Detect which cell encompasses the target text, then output its (X, Y) center coordinate. 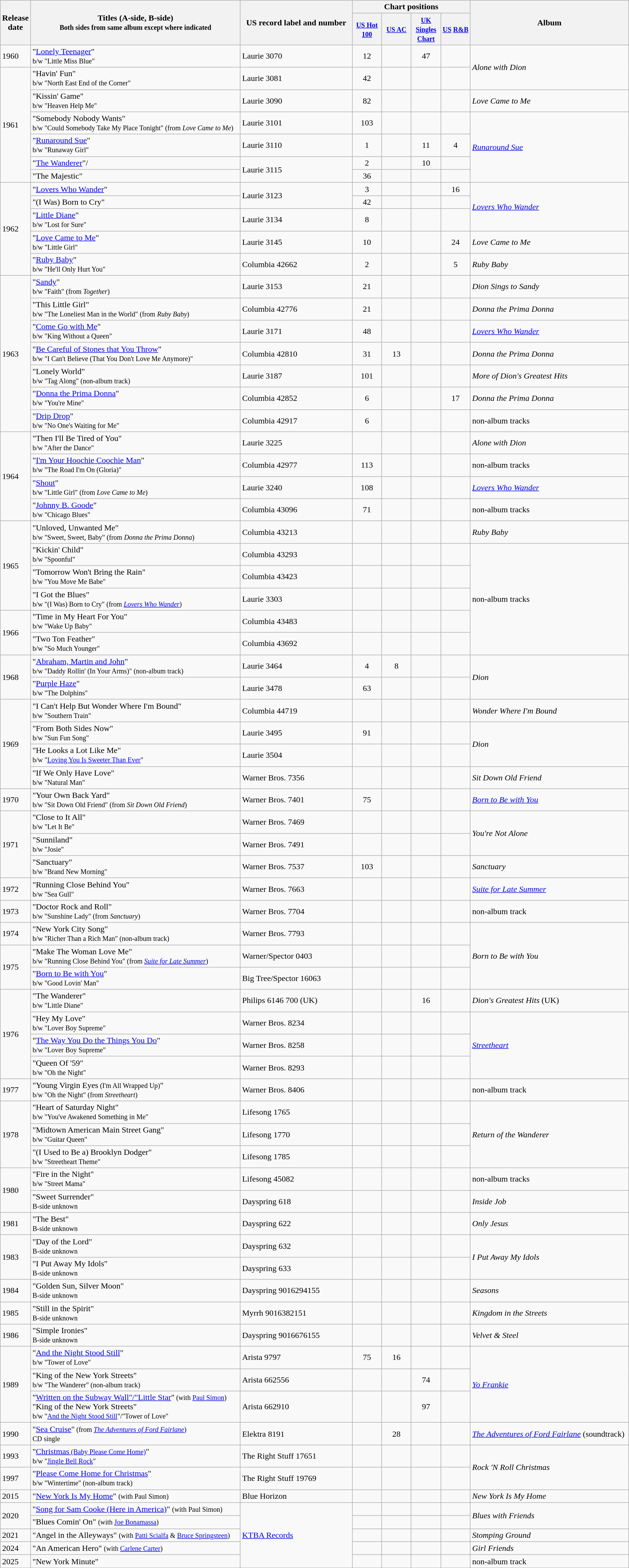
US Hot 100 (367, 29)
31 (367, 354)
1990 (15, 1434)
Warner Bros. 7704 (296, 911)
"Abraham, Martin and John"b/w "Daddy Rollin' (In Your Arms)" (non-album track) (135, 666)
Laurie 3187 (296, 376)
Dayspring 632 (296, 1246)
Lifesong 1765 (296, 1112)
1969 (15, 744)
"Hey My Love"b/w "Lover Boy Supreme" (135, 1023)
1975 (15, 967)
"Sanctuary"b/w "Brand New Morning" (135, 867)
97 (426, 1407)
"Golden Sun, Silver Moon"B-side unknown (135, 1291)
"Queen Of '59"b/w "Oh the Night" (135, 1068)
"Day of the Lord"B-side unknown (135, 1246)
Stomping Ground (549, 1535)
"Heart of Saturday Night"b/w "You've Awakened Something in Me" (135, 1112)
Warner Bros. 8234 (296, 1023)
108 (367, 488)
Laurie 3240 (296, 488)
1993 (15, 1456)
New York Is My Home (549, 1496)
"Lonely World"b/w "Tag Along" (non-album track) (135, 376)
"Lonely Teenager"b/w "Little Miss Blue" (135, 56)
28 (396, 1434)
"Donna the Prima Donna"b/w "You're Mine" (135, 398)
"Sea Cruise" (from The Adventures of Ford Fairlane)CD single (135, 1434)
1973 (15, 911)
12 (367, 56)
36 (367, 176)
"Somebody Nobody Wants"b/w "Could Somebody Take My Place Tonight" (from Love Came to Me) (135, 123)
Big Tree/Spector 16063 (296, 979)
"And the Night Stood Still"b/w "Tower of Love" (135, 1358)
Velvet & Steel (549, 1335)
63 (367, 689)
Laurie 3134 (296, 219)
Columbia 42662 (296, 265)
Wonder Where I'm Bound (549, 710)
"Drip Drop"b/w "No One's Waiting for Me" (135, 420)
Columbia 43213 (296, 532)
US AC (396, 29)
"Running Close Behind You"b/w "Sea Gull" (135, 889)
"I'm Your Hoochie Coochie Man"b/w "The Road I'm On (Gloria)" (135, 465)
Columbia 43692 (296, 644)
"Fire in the Night"b/w "Street Mama" (135, 1179)
More of Dion's Greatest Hits (549, 376)
1962 (15, 229)
"He Looks a Lot Like Me"b/w "Loving You Is Sweeter Than Ever" (135, 755)
"Ruby Baby"b/w "He'll Only Hurt You" (135, 265)
2020 (15, 1516)
Blue Horizon (296, 1496)
Philips 6146 700 (UK) (296, 1001)
Columbia 43096 (296, 510)
"Time in My Heart For You"b/w "Wake Up Baby" (135, 621)
Warner Bros. 7663 (296, 889)
"Please Come Home for Christmas"b/w "Wintertime" (non-album track) (135, 1479)
Lifesong 1785 (296, 1157)
Laurie 3145 (296, 242)
"King of the New York Streets"b/w "The Wanderer" (non-album track) (135, 1380)
Lifesong 45082 (296, 1179)
1985 (15, 1313)
"If We Only Have Love"b/w "Natural Man" (135, 778)
Runaround Sue (549, 147)
"The Best"B-side unknown (135, 1223)
1970 (15, 800)
Blues with Friends (549, 1516)
"Tomorrow Won't Bring the Rain"b/w "You Move Me Babe" (135, 577)
17 (455, 398)
Columbia 42776 (296, 309)
74 (426, 1380)
Streetheart (549, 1045)
"Your Own Back Yard"b/w "Sit Down Old Friend" (from Sit Down Old Friend) (135, 800)
Laurie 3123 (296, 195)
Inside Job (549, 1201)
"Be Careful of Stones that You Throw"b/w "I Can't Believe (That You Don't Love Me Anymore)" (135, 354)
KTBA Records (296, 1535)
Columbia 42917 (296, 420)
91 (367, 733)
Laurie 3081 (296, 78)
1966 (15, 633)
"From Both Sides Now"b/w "Sun Fun Song" (135, 733)
"Make The Woman Love Me"b/w "Running Close Behind You" (from Suite for Late Summer) (135, 956)
"Christmas (Baby Please Come Home)"b/w "Jingle Bell Rock" (135, 1456)
Dayspring 9016676155 (296, 1335)
"Two Ton Feather"b/w "So Much Younger" (135, 644)
Columbia 42810 (296, 354)
Laurie 3070 (296, 56)
1961 (15, 125)
1965 (15, 565)
"Then I'll Be Tired of You"b/w "After the Dance" (135, 443)
Release date (15, 23)
Sanctuary (549, 867)
1983 (15, 1257)
2025 (15, 1561)
"Born to Be with You"b/w "Good Lovin' Man" (135, 979)
"Come Go with Me"b/w "King Without a Queen" (135, 331)
Rock 'N Roll Christmas (549, 1467)
"This Little Girl"b/w "The Loneliest Man in the World" (from Ruby Baby) (135, 309)
Dion Sings to Sandy (549, 287)
"Close to It All"b/w "Let It Be" (135, 822)
Warner Bros. 7469 (296, 822)
Lifesong 1770 (296, 1134)
2015 (15, 1496)
I Put Away My Idols (549, 1257)
Kingdom in the Streets (549, 1313)
Columbia 42852 (296, 398)
Warner Bros. 7537 (296, 867)
Laurie 3504 (296, 755)
Laurie 3464 (296, 666)
1978 (15, 1134)
1 (367, 145)
2021 (15, 1535)
11 (426, 145)
1972 (15, 889)
Dion's Greatest Hits (UK) (549, 1001)
Warner Bros. 8258 (296, 1045)
13 (396, 354)
"Shout"b/w "Little Girl" (from Love Came to Me) (135, 488)
"(I Was) Born to Cry" (135, 202)
Columbia 43293 (296, 554)
Laurie 3153 (296, 287)
"I Can't Help But Wonder Where I'm Bound"b/w "Southern Train" (135, 710)
The Adventures of Ford Fairlane (soundtrack) (549, 1434)
"Purple Haze"b/w "The Dolphins" (135, 689)
1981 (15, 1223)
47 (426, 56)
1968 (15, 677)
"Still in the Spirit"B-side unknown (135, 1313)
1976 (15, 1034)
1980 (15, 1190)
Arista 9797 (296, 1358)
Arista 662910 (296, 1407)
The Right Stuff 19769 (296, 1479)
1964 (15, 476)
US R&B (455, 29)
1984 (15, 1291)
"Kissin' Game"b/w "Heaven Help Me" (135, 101)
"Simple Ironies"B-side unknown (135, 1335)
"Angel in the Alleyways" (with Patti Scialfa & Bruce Springsteen) (135, 1535)
24 (455, 242)
Titles (A-side, B-side)Both sides from same album except where indicated (135, 23)
48 (367, 331)
1977 (15, 1090)
Album (549, 23)
Dayspring 9016294155 (296, 1291)
"Sandy"b/w "Faith" (from Together) (135, 287)
Columbia 43483 (296, 621)
"Young Virgin Eyes (I'm All Wrapped Up)"b/w "Oh the Night" (from Streetheart) (135, 1090)
5 (455, 265)
Elektra 8191 (296, 1434)
1989 (15, 1385)
"Lovers Who Wander" (135, 189)
"I Put Away My Idols"B-side unknown (135, 1268)
Warner Bros. 7491 (296, 844)
"The Majestic" (135, 176)
113 (367, 465)
Sit Down Old Friend (549, 778)
Dayspring 633 (296, 1268)
UK Singles Chart (426, 29)
2024 (15, 1548)
Chart positions (411, 7)
Columbia 43423 (296, 577)
Laurie 3478 (296, 689)
Yo Frankie (549, 1385)
US record label and number (296, 23)
Girl Friends (549, 1548)
"Havin' Fun"b/w "North East End of the Corner" (135, 78)
"Written on the Subway Wall"/"Little Star" (with Paul Simon)"King of the New York Streets"b/w "And the Night Stood Still"/"Tower of Love" (135, 1407)
Return of the Wanderer (549, 1134)
Laurie 3495 (296, 733)
"New York City Song"b/w "Richer Than a Rich Man" (non-album track) (135, 933)
Warner Bros. 7793 (296, 933)
Warner Bros. 7356 (296, 778)
Laurie 3225 (296, 443)
Warner/Spector 0403 (296, 956)
Laurie 3090 (296, 101)
"Sweet Surrender"B-side unknown (135, 1201)
1971 (15, 844)
"The Wanderer"b/w "Little Diane" (135, 1001)
You're Not Alone (549, 833)
"I Got the Blues"b/w "(I Was) Born to Cry" (from Lovers Who Wander) (135, 599)
"Little Diane"b/w "Lost for Sure" (135, 219)
Warner Bros. 8406 (296, 1090)
Warner Bros. 8293 (296, 1068)
Columbia 44719 (296, 710)
101 (367, 376)
"Runaround Sue"b/w "Runaway Girl" (135, 145)
"Kickin' Child"b/w "Spoonful" (135, 554)
"Love Came to Me"b/w "Little Girl" (135, 242)
"Unloved, Unwanted Me"b/w "Sweet, Sweet, Baby" (from Donna the Prima Donna) (135, 532)
"(I Used to Be a) Brooklyn Dodger"b/w "Streetheart Theme" (135, 1157)
Only Jesus (549, 1223)
Seasons (549, 1291)
"Johnny B. Goode"b/w "Chicago Blues" (135, 510)
"Sunniland"b/w "Josie" (135, 844)
"New York Is My Home" (with Paul Simon) (135, 1496)
1997 (15, 1479)
"Midtown American Main Street Gang"b/w "Guitar Queen" (135, 1134)
Laurie 3303 (296, 599)
"Song for Sam Cooke (Here in America)" (with Paul Simon) (135, 1509)
"New York Minute" (135, 1561)
1986 (15, 1335)
"The Way You Do the Things You Do"b/w "Lover Boy Supreme" (135, 1045)
"Doctor Rock and Roll"b/w "Sunshine Lady" (from Sanctuary) (135, 911)
Arista 662556 (296, 1380)
Laurie 3171 (296, 331)
82 (367, 101)
Columbia 42977 (296, 465)
1960 (15, 56)
The Right Stuff 17651 (296, 1456)
"Blues Comin' On" (with Joe Bonamassa) (135, 1522)
Suite for Late Summer (549, 889)
Myrrh 9016382151 (296, 1313)
"The Wanderer"/ (135, 163)
3 (367, 189)
Warner Bros. 7401 (296, 800)
Dayspring 622 (296, 1223)
Laurie 3101 (296, 123)
Laurie 3110 (296, 145)
1974 (15, 933)
1963 (15, 354)
Dayspring 618 (296, 1201)
"An American Hero" (with Carlene Carter) (135, 1548)
71 (367, 510)
Laurie 3115 (296, 169)
